Locate the cell with the specified text and output its [x, y] center coordinate. 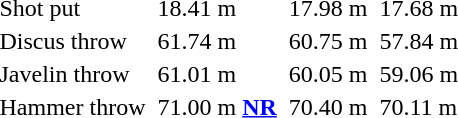
61.01 m [217, 74]
60.05 m [328, 74]
60.75 m [328, 41]
61.74 m [217, 41]
